Return the (x, y) coordinate for the center point of the cell that contains the specified text.  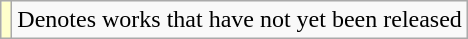
Denotes works that have not yet been released (240, 20)
